Scan for the cell matching the given text and deliver its (x, y) coordinate at center. 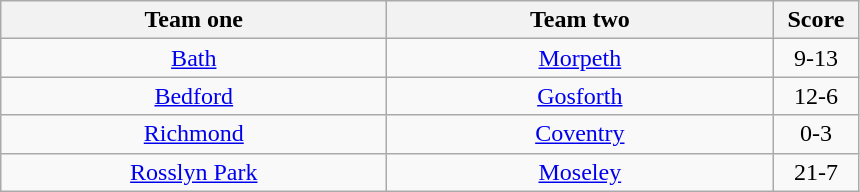
Richmond (194, 134)
Moseley (580, 172)
Morpeth (580, 58)
Team two (580, 20)
21-7 (816, 172)
0-3 (816, 134)
Team one (194, 20)
Gosforth (580, 96)
Bath (194, 58)
Coventry (580, 134)
12-6 (816, 96)
Rosslyn Park (194, 172)
9-13 (816, 58)
Score (816, 20)
Bedford (194, 96)
